From the cell containing the given text, extract its center point as [X, Y] coordinate. 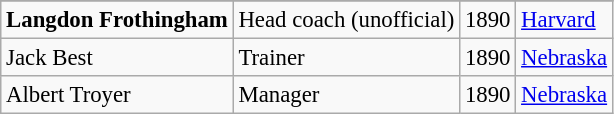
Trainer [346, 58]
Head coach (unofficial) [346, 20]
Harvard [564, 20]
Jack Best [117, 58]
Langdon Frothingham [117, 20]
Albert Troyer [117, 95]
Manager [346, 95]
